Return the [x, y] coordinate for the center point of the cell that contains the specified text.  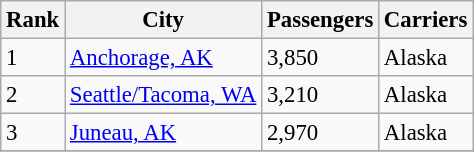
2,970 [320, 133]
Carriers [426, 20]
Passengers [320, 20]
3 [33, 133]
Anchorage, AK [164, 58]
Seattle/Tacoma, WA [164, 95]
Rank [33, 20]
City [164, 20]
2 [33, 95]
1 [33, 58]
3,850 [320, 58]
Juneau, AK [164, 133]
3,210 [320, 95]
